Return the [X, Y] coordinate for the center point of the cell that contains the specified text.  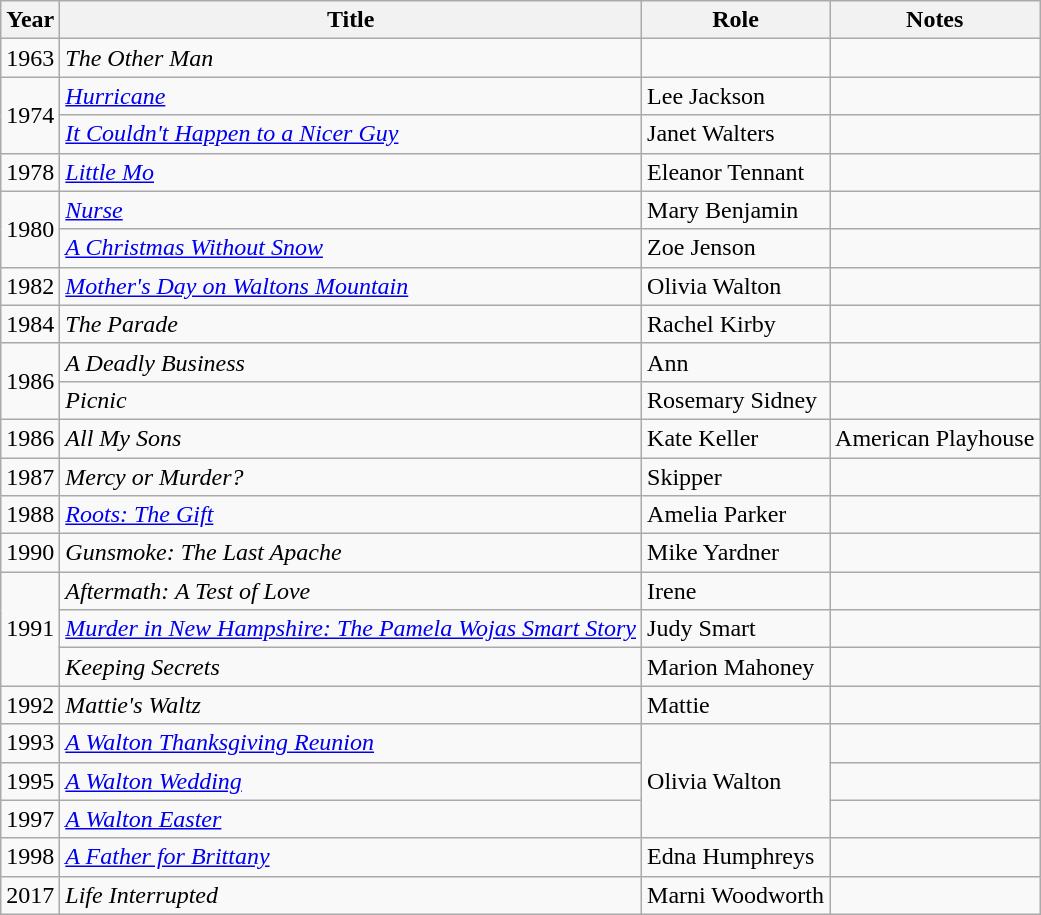
Judy Smart [736, 629]
Mary Benjamin [736, 210]
1984 [30, 324]
1995 [30, 781]
Eleanor Tennant [736, 172]
1998 [30, 857]
The Other Man [351, 58]
Marni Woodworth [736, 895]
1982 [30, 286]
Little Mo [351, 172]
Mattie's Waltz [351, 705]
Mike Yardner [736, 553]
1974 [30, 115]
Title [351, 20]
Lee Jackson [736, 96]
Kate Keller [736, 438]
Mercy or Murder? [351, 477]
Rosemary Sidney [736, 400]
American Playhouse [935, 438]
Zoe Jenson [736, 248]
Notes [935, 20]
Role [736, 20]
Edna Humphreys [736, 857]
A Father for Brittany [351, 857]
A Deadly Business [351, 362]
Aftermath: A Test of Love [351, 591]
Mother's Day on Waltons Mountain [351, 286]
Gunsmoke: The Last Apache [351, 553]
1963 [30, 58]
It Couldn't Happen to a Nicer Guy [351, 134]
A Christmas Without Snow [351, 248]
All My Sons [351, 438]
A Walton Wedding [351, 781]
Year [30, 20]
2017 [30, 895]
Keeping Secrets [351, 667]
Life Interrupted [351, 895]
1992 [30, 705]
Skipper [736, 477]
1997 [30, 819]
Janet Walters [736, 134]
Hurricane [351, 96]
1990 [30, 553]
1991 [30, 629]
Irene [736, 591]
Amelia Parker [736, 515]
1980 [30, 229]
1987 [30, 477]
Rachel Kirby [736, 324]
The Parade [351, 324]
1988 [30, 515]
Roots: The Gift [351, 515]
Marion Mahoney [736, 667]
1993 [30, 743]
A Walton Easter [351, 819]
Picnic [351, 400]
Nurse [351, 210]
Mattie [736, 705]
Murder in New Hampshire: The Pamela Wojas Smart Story [351, 629]
1978 [30, 172]
A Walton Thanksgiving Reunion [351, 743]
Ann [736, 362]
